Output the [x, y] coordinate of the center of the cell containing the given text.  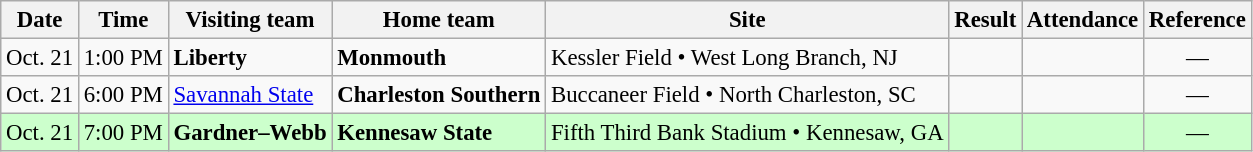
Reference [1198, 20]
Time [123, 20]
Kessler Field • West Long Branch, NJ [748, 58]
Kennesaw State [439, 133]
Fifth Third Bank Stadium • Kennesaw, GA [748, 133]
Site [748, 20]
Monmouth [439, 58]
6:00 PM [123, 95]
Visiting team [250, 20]
Date [40, 20]
Liberty [250, 58]
Home team [439, 20]
Buccaneer Field • North Charleston, SC [748, 95]
Charleston Southern [439, 95]
1:00 PM [123, 58]
Result [986, 20]
Gardner–Webb [250, 133]
7:00 PM [123, 133]
Savannah State [250, 95]
Attendance [1083, 20]
